Return the [X, Y] coordinate for the center point of the cell that contains the specified text.  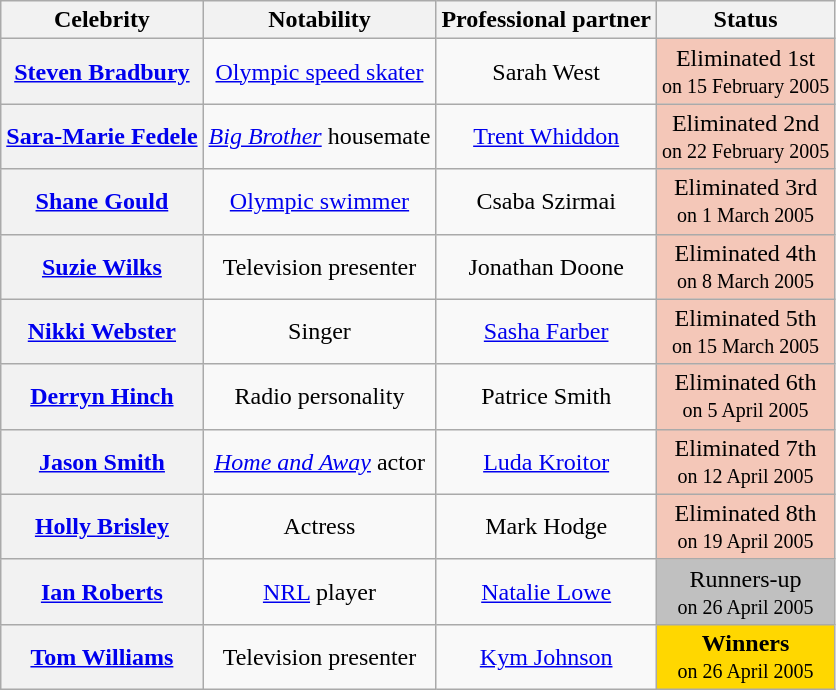
Nikki Webster [102, 332]
Csaba Szirmai [546, 202]
Notability [320, 20]
Sarah West [546, 72]
Olympic speed skater [320, 72]
Eliminated 2ndon 22 February 2005 [745, 136]
Sasha Farber [546, 332]
Jonathan Doone [546, 266]
Eliminated 4thon 8 March 2005 [745, 266]
Big Brother housemate [320, 136]
Sara-Marie Fedele [102, 136]
Eliminated 5thon 15 March 2005 [745, 332]
Trent Whiddon [546, 136]
Ian Roberts [102, 592]
Celebrity [102, 20]
Holly Brisley [102, 526]
Suzie Wilks [102, 266]
Actress [320, 526]
Winnerson 26 April 2005 [745, 656]
Derryn Hinch [102, 396]
Olympic swimmer [320, 202]
Patrice Smith [546, 396]
Singer [320, 332]
Steven Bradbury [102, 72]
Eliminated 1ston 15 February 2005 [745, 72]
Status [745, 20]
Mark Hodge [546, 526]
Jason Smith [102, 462]
Runners-upon 26 April 2005 [745, 592]
Natalie Lowe [546, 592]
Home and Away actor [320, 462]
Shane Gould [102, 202]
Eliminated 6thon 5 April 2005 [745, 396]
Professional partner [546, 20]
Eliminated 3rdon 1 March 2005 [745, 202]
Eliminated 7thon 12 April 2005 [745, 462]
Luda Kroitor [546, 462]
Radio personality [320, 396]
Kym Johnson [546, 656]
Tom Williams [102, 656]
NRL player [320, 592]
Eliminated 8thon 19 April 2005 [745, 526]
